Search for the cell housing the specified text and yield its (X, Y) center coordinate. 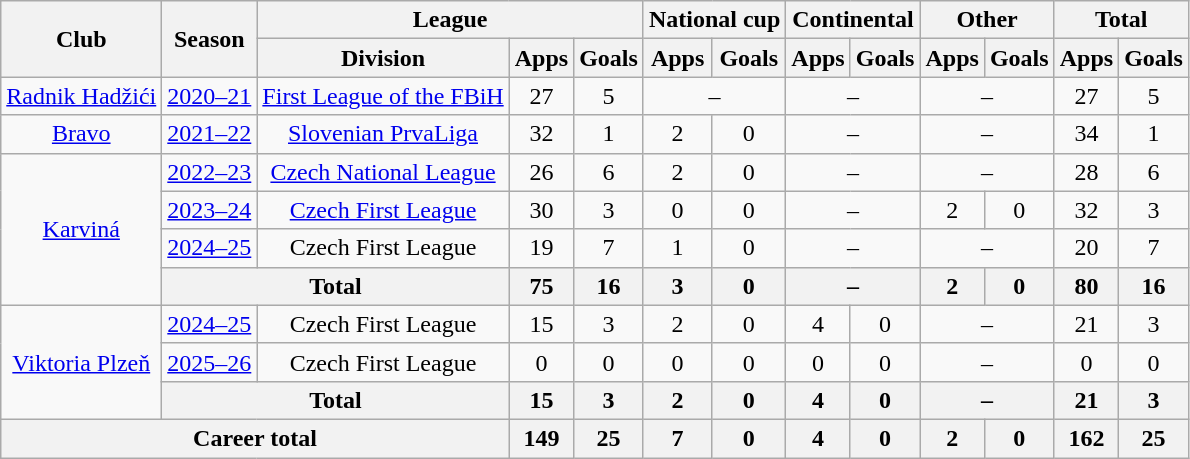
2020–21 (210, 96)
Season (210, 39)
30 (541, 210)
Karviná (82, 229)
Czech National League (383, 172)
Club (82, 39)
National cup (714, 20)
Division (383, 58)
Career total (255, 438)
Viktoria Plzeň (82, 362)
162 (1086, 438)
Continental (853, 20)
19 (541, 248)
20 (1086, 248)
2021–22 (210, 134)
Slovenian PrvaLiga (383, 134)
First League of the FBiH (383, 96)
80 (1086, 286)
2023–24 (210, 210)
28 (1086, 172)
149 (541, 438)
26 (541, 172)
Bravo (82, 134)
75 (541, 286)
League (450, 20)
2022–23 (210, 172)
2025–26 (210, 362)
Radnik Hadžići (82, 96)
Other (987, 20)
34 (1086, 134)
